Return the (X, Y) coordinate for the center point of the cell that contains the specified text.  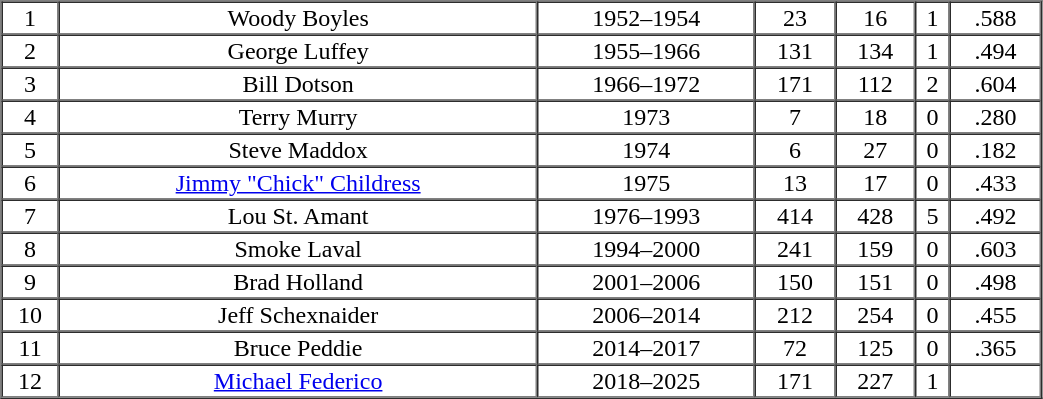
18 (875, 116)
2006–2014 (647, 314)
1955–1966 (647, 50)
1952–1954 (647, 18)
212 (795, 314)
254 (875, 314)
.365 (996, 348)
1975 (647, 182)
.280 (996, 116)
12 (30, 380)
241 (795, 248)
16 (875, 18)
Steve Maddox (298, 150)
Jeff Schexnaider (298, 314)
Lou St. Amant (298, 216)
2014–2017 (647, 348)
72 (795, 348)
Michael Federico (298, 380)
23 (795, 18)
.492 (996, 216)
227 (875, 380)
428 (875, 216)
1976–1993 (647, 216)
27 (875, 150)
.182 (996, 150)
134 (875, 50)
17 (875, 182)
112 (875, 84)
131 (795, 50)
151 (875, 282)
.603 (996, 248)
13 (795, 182)
Brad Holland (298, 282)
Terry Murry (298, 116)
.455 (996, 314)
1966–1972 (647, 84)
.433 (996, 182)
Jimmy "Chick" Childress (298, 182)
Bruce Peddie (298, 348)
.494 (996, 50)
2001–2006 (647, 282)
159 (875, 248)
George Luffey (298, 50)
.588 (996, 18)
Woody Boyles (298, 18)
Smoke Laval (298, 248)
2018–2025 (647, 380)
3 (30, 84)
Bill Dotson (298, 84)
1973 (647, 116)
10 (30, 314)
4 (30, 116)
11 (30, 348)
150 (795, 282)
1994–2000 (647, 248)
9 (30, 282)
.604 (996, 84)
1974 (647, 150)
414 (795, 216)
125 (875, 348)
8 (30, 248)
.498 (996, 282)
